Scan for the cell matching the given text and deliver its (X, Y) coordinate at center. 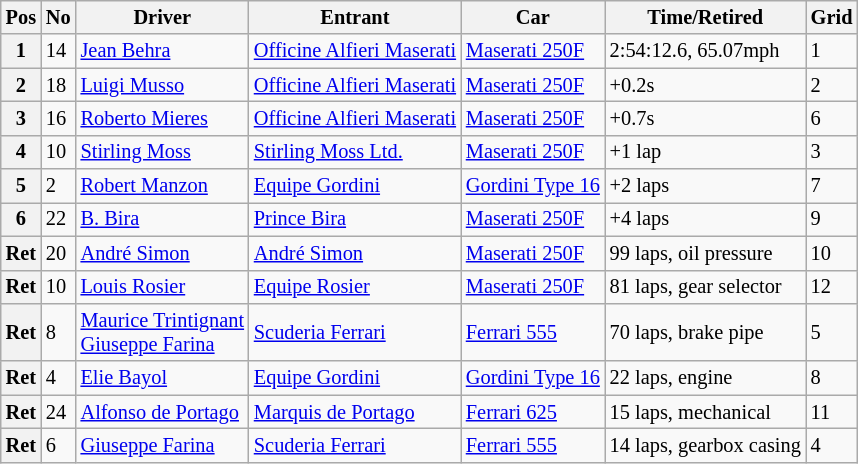
No (58, 17)
18 (58, 85)
15 laps, mechanical (706, 412)
16 (58, 118)
Entrant (355, 17)
Driver (162, 17)
Stirling Moss Ltd. (355, 152)
20 (58, 253)
Alfonso de Portago (162, 412)
22 (58, 219)
Roberto Mieres (162, 118)
Prince Bira (355, 219)
Pos (21, 17)
Jean Behra (162, 51)
Elie Bayol (162, 378)
24 (58, 412)
12 (832, 287)
Robert Manzon (162, 186)
99 laps, oil pressure (706, 253)
Equipe Rosier (355, 287)
B. Bira (162, 219)
Marquis de Portago (355, 412)
Time/Retired (706, 17)
Giuseppe Farina (162, 445)
7 (832, 186)
+0.7s (706, 118)
9 (832, 219)
14 laps, gearbox casing (706, 445)
+1 lap (706, 152)
2:54:12.6, 65.07mph (706, 51)
70 laps, brake pipe (706, 332)
Stirling Moss (162, 152)
Louis Rosier (162, 287)
+0.2s (706, 85)
+4 laps (706, 219)
Car (533, 17)
81 laps, gear selector (706, 287)
14 (58, 51)
22 laps, engine (706, 378)
11 (832, 412)
Maurice Trintignant Giuseppe Farina (162, 332)
Grid (832, 17)
Luigi Musso (162, 85)
Ferrari 625 (533, 412)
+2 laps (706, 186)
